Provide the (x, y) coordinate of the cell's center where the given text is located.  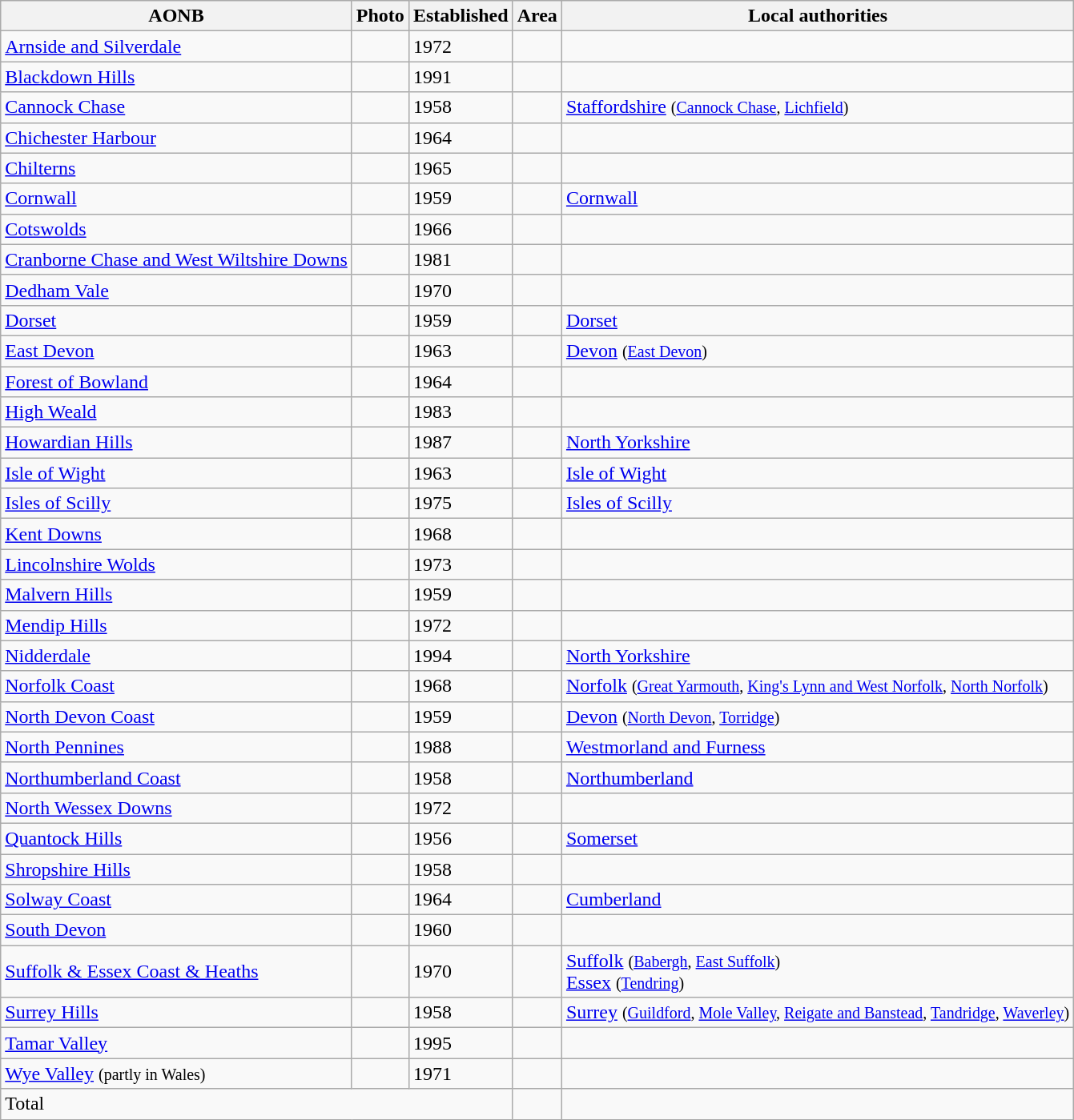
Cannock Chase (176, 107)
1991 (461, 77)
1965 (461, 168)
Norfolk (Great Yarmouth, King's Lynn and West Norfolk, North Norfolk) (817, 686)
Arnside and Silverdale (176, 46)
Cumberland (817, 900)
1960 (461, 930)
Tamar Valley (176, 1043)
Forest of Bowland (176, 382)
Solway Coast (176, 900)
Blackdown Hills (176, 77)
Suffolk (Babergh, East Suffolk) Essex (Tendring) (817, 972)
Shropshire Hills (176, 869)
Nidderdale (176, 656)
North Devon Coast (176, 717)
1975 (461, 504)
Devon (East Devon) (817, 351)
Suffolk & Essex Coast & Heaths (176, 972)
Established (461, 16)
Malvern Hills (176, 595)
Northumberland (817, 777)
AONB (176, 16)
Chichester Harbour (176, 138)
Chilterns (176, 168)
Dedham Vale (176, 290)
1981 (461, 259)
1995 (461, 1043)
East Devon (176, 351)
1971 (461, 1074)
North Wessex Downs (176, 808)
1966 (461, 229)
1973 (461, 564)
Wye Valley (partly in Wales) (176, 1074)
Cotswolds (176, 229)
Devon (North Devon, Torridge) (817, 717)
North Pennines (176, 747)
Staffordshire (Cannock Chase, Lichfield) (817, 107)
1994 (461, 656)
Local authorities (817, 16)
1956 (461, 838)
South Devon (176, 930)
Surrey Hills (176, 1013)
Surrey (Guildford, Mole Valley, Reigate and Banstead, Tandridge, Waverley) (817, 1013)
Area (537, 16)
Northumberland Coast (176, 777)
Mendip Hills (176, 625)
Total (256, 1104)
Somerset (817, 838)
Howardian Hills (176, 443)
Cranborne Chase and West Wiltshire Downs (176, 259)
Photo (380, 16)
Quantock Hills (176, 838)
High Weald (176, 412)
1988 (461, 747)
Westmorland and Furness (817, 747)
Lincolnshire Wolds (176, 564)
Kent Downs (176, 534)
1987 (461, 443)
1983 (461, 412)
Norfolk Coast (176, 686)
